Return (X, Y) of the center of cell containing provided text 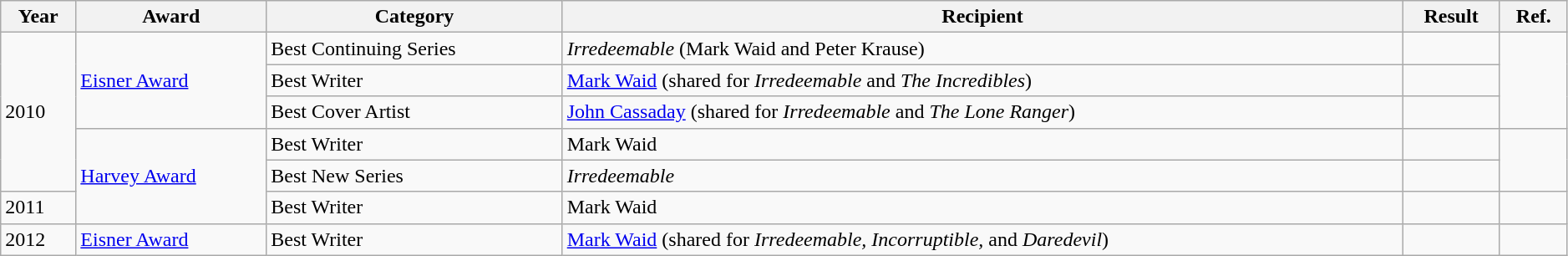
2010 (38, 112)
Best New Series (414, 176)
Award (171, 17)
Result (1452, 17)
Year (38, 17)
Category (414, 17)
Recipient (982, 17)
John Cassaday (shared for Irredeemable and The Lone Ranger) (982, 112)
Best Continuing Series (414, 49)
2011 (38, 207)
Irredeemable (Mark Waid and Peter Krause) (982, 49)
Harvey Award (171, 176)
Mark Waid (shared for Irredeemable and The Incredibles) (982, 80)
Mark Waid (shared for Irredeemable, Incorruptible, and Daredevil) (982, 239)
Ref. (1534, 17)
Best Cover Artist (414, 112)
Irredeemable (982, 176)
2012 (38, 239)
